Return (X, Y) of the center of cell containing provided text 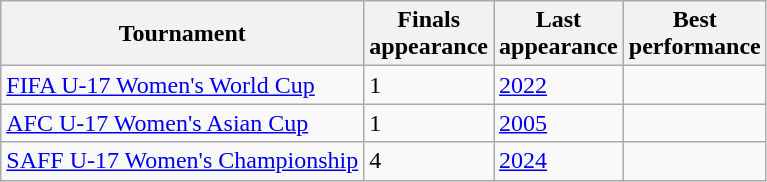
4 (429, 161)
FIFA U-17 Women's World Cup (182, 85)
SAFF U-17 Women's Championship (182, 161)
Lastappearance (559, 34)
2005 (559, 123)
Bestperformance (694, 34)
2024 (559, 161)
AFC U-17 Women's Asian Cup (182, 123)
Finalsappearance (429, 34)
Tournament (182, 34)
2022 (559, 85)
